Extract the [X, Y] coordinate from the center of the cell holding the provided text.  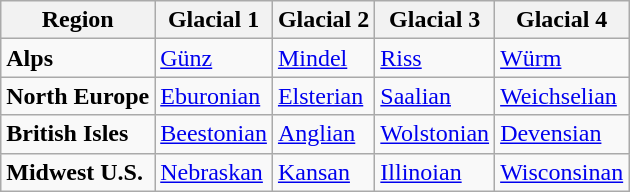
British Isles [78, 134]
Glacial 4 [562, 20]
Devensian [562, 134]
Illinoian [435, 172]
Glacial 1 [214, 20]
Nebraskan [214, 172]
Wisconsinan [562, 172]
Kansan [323, 172]
Wolstonian [435, 134]
Glacial 2 [323, 20]
Beestonian [214, 134]
Anglian [323, 134]
Würm [562, 58]
Eburonian [214, 96]
Region [78, 20]
Glacial 3 [435, 20]
Mindel [323, 58]
Alps [78, 58]
Saalian [435, 96]
Riss [435, 58]
Günz [214, 58]
Midwest U.S. [78, 172]
Elsterian [323, 96]
North Europe [78, 96]
Weichselian [562, 96]
